Return [x, y] of the center of cell containing provided text 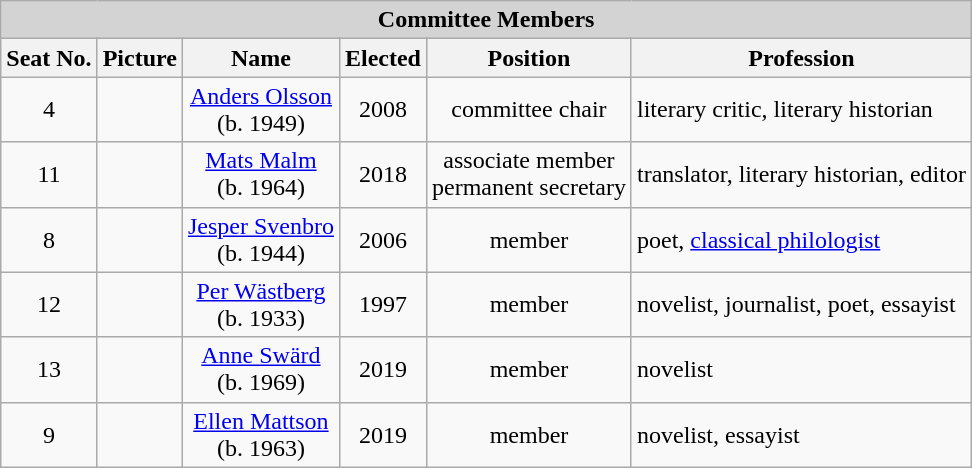
Committee Members [486, 20]
Ellen Mattson (b. 1963) [260, 434]
literary critic, literary historian [801, 110]
novelist, essayist [801, 434]
Elected [382, 58]
Name [260, 58]
11 [49, 174]
12 [49, 304]
13 [49, 370]
associate memberpermanent secretary [528, 174]
Mats Malm (b. 1964) [260, 174]
4 [49, 110]
2018 [382, 174]
novelist [801, 370]
Per Wästberg (b. 1933) [260, 304]
translator, literary historian, editor [801, 174]
poet, classical philologist [801, 240]
2006 [382, 240]
Profession [801, 58]
novelist, journalist, poet, essayist [801, 304]
Seat No. [49, 58]
Position [528, 58]
2008 [382, 110]
Anders Olsson (b. 1949) [260, 110]
committee chair [528, 110]
8 [49, 240]
9 [49, 434]
Jesper Svenbro (b. 1944) [260, 240]
Picture [140, 58]
Anne Swärd (b. 1969) [260, 370]
1997 [382, 304]
